Identify which cell holds the provided text, then report its [X, Y] central coordinate. 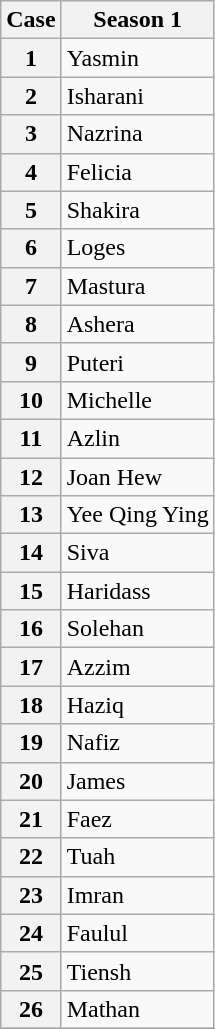
1 [31, 58]
Mastura [138, 286]
2 [31, 96]
Tiensh [138, 971]
Haridass [138, 591]
Joan Hew [138, 477]
13 [31, 515]
25 [31, 971]
Isharani [138, 96]
14 [31, 553]
Siva [138, 553]
21 [31, 819]
4 [31, 172]
26 [31, 1009]
11 [31, 438]
Faez [138, 819]
Felicia [138, 172]
Shakira [138, 210]
Haziq [138, 705]
Azlin [138, 438]
Loges [138, 248]
Ashera [138, 324]
Yasmin [138, 58]
23 [31, 895]
Nazrina [138, 134]
Tuah [138, 857]
Solehan [138, 629]
16 [31, 629]
Puteri [138, 362]
18 [31, 705]
Nafiz [138, 743]
Imran [138, 895]
17 [31, 667]
9 [31, 362]
Azzim [138, 667]
10 [31, 400]
20 [31, 781]
Michelle [138, 400]
5 [31, 210]
Yee Qing Ying [138, 515]
3 [31, 134]
15 [31, 591]
19 [31, 743]
7 [31, 286]
Faulul [138, 933]
Season 1 [138, 20]
Case [31, 20]
24 [31, 933]
22 [31, 857]
James [138, 781]
Mathan [138, 1009]
12 [31, 477]
6 [31, 248]
8 [31, 324]
